Identify which cell holds the provided text, then report its (X, Y) central coordinate. 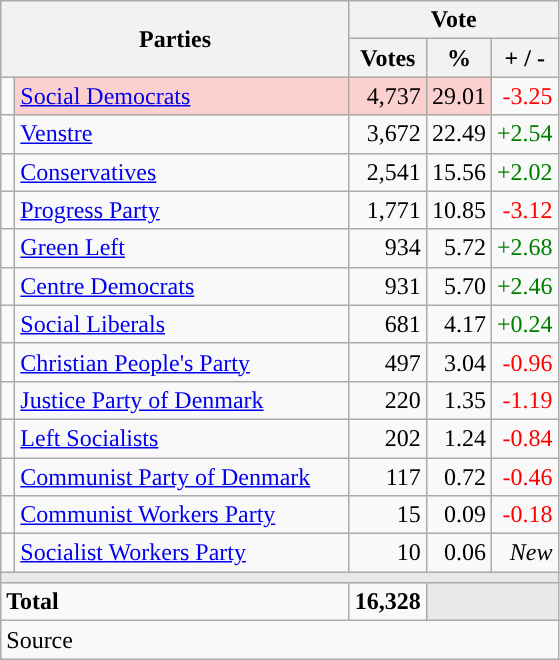
Social Democrats (182, 96)
-1.19 (524, 400)
Justice Party of Denmark (182, 400)
Christian People's Party (182, 362)
1.35 (458, 400)
Votes (388, 58)
3,672 (388, 134)
+2.02 (524, 172)
1.24 (458, 438)
+ / - (524, 58)
5.72 (458, 248)
Communist Party of Denmark (182, 477)
5.70 (458, 286)
0.72 (458, 477)
Source (280, 640)
15.56 (458, 172)
497 (388, 362)
Green Left (182, 248)
Progress Party (182, 210)
-0.96 (524, 362)
Conservatives (182, 172)
-3.25 (524, 96)
22.49 (458, 134)
-0.84 (524, 438)
+2.46 (524, 286)
Social Liberals (182, 324)
1,771 (388, 210)
2,541 (388, 172)
Total (176, 602)
Communist Workers Party (182, 515)
220 (388, 400)
+0.24 (524, 324)
% (458, 58)
3.04 (458, 362)
-0.18 (524, 515)
0.06 (458, 553)
-0.46 (524, 477)
Socialist Workers Party (182, 553)
Left Socialists (182, 438)
+2.68 (524, 248)
-3.12 (524, 210)
29.01 (458, 96)
0.09 (458, 515)
117 (388, 477)
Venstre (182, 134)
10.85 (458, 210)
Vote (454, 20)
934 (388, 248)
New (524, 553)
16,328 (388, 602)
Centre Democrats (182, 286)
681 (388, 324)
10 (388, 553)
Parties (176, 39)
931 (388, 286)
15 (388, 515)
+2.54 (524, 134)
202 (388, 438)
4.17 (458, 324)
4,737 (388, 96)
